Search for the cell housing the specified text and yield its [x, y] center coordinate. 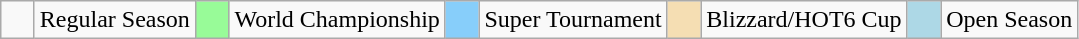
Open Season [1010, 20]
Blizzard/HOT6 Cup [804, 20]
Super Tournament [573, 20]
Regular Season [114, 20]
World Championship [337, 20]
